Search for the cell housing the specified text and yield its (x, y) center coordinate. 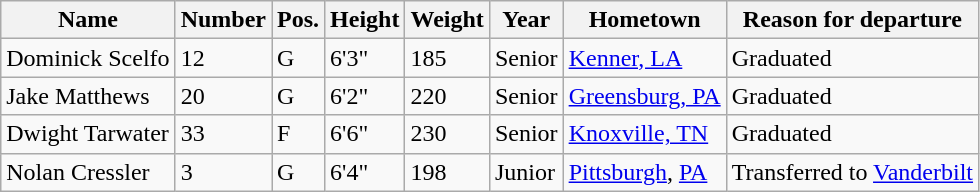
Junior (526, 172)
6'4" (365, 172)
6'2" (365, 96)
Number (223, 20)
6'6" (365, 134)
6'3" (365, 58)
3 (223, 172)
Year (526, 20)
185 (447, 58)
Dominick Scelfo (88, 58)
198 (447, 172)
Nolan Cressler (88, 172)
20 (223, 96)
Reason for departure (852, 20)
Pos. (298, 20)
Transferred to Vanderbilt (852, 172)
Pittsburgh, PA (644, 172)
Jake Matthews (88, 96)
F (298, 134)
12 (223, 58)
Greensburg, PA (644, 96)
220 (447, 96)
Knoxville, TN (644, 134)
33 (223, 134)
230 (447, 134)
Weight (447, 20)
Height (365, 20)
Dwight Tarwater (88, 134)
Hometown (644, 20)
Name (88, 20)
Kenner, LA (644, 58)
